Output the (X, Y) coordinate of the center of the cell containing the given text.  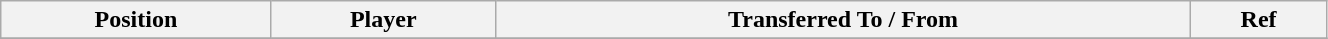
Player (383, 20)
Position (136, 20)
Transferred To / From (842, 20)
Ref (1259, 20)
